Search for the cell housing the specified text and yield its (X, Y) center coordinate. 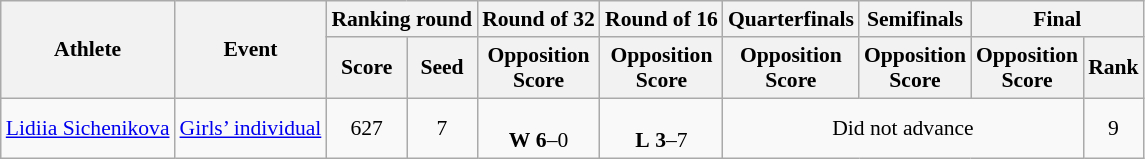
Athlete (88, 50)
9 (1114, 128)
Score (366, 68)
Did not advance (903, 128)
W 6–0 (538, 128)
Round of 32 (538, 19)
L 3–7 (662, 128)
Seed (442, 68)
Round of 16 (662, 19)
Lidiia Sichenikova (88, 128)
Event (251, 50)
Girls’ individual (251, 128)
Rank (1114, 68)
627 (366, 128)
Semifinals (915, 19)
Quarterfinals (791, 19)
Final (1058, 19)
Ranking round (402, 19)
7 (442, 128)
